Capture the cell that displays the provided text and extract its (x, y) central coordinate. 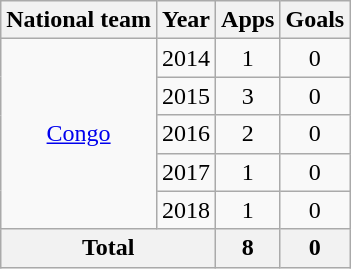
Congo (79, 134)
Apps (248, 20)
2015 (186, 96)
2018 (186, 210)
2017 (186, 172)
National team (79, 20)
8 (248, 248)
Goals (315, 20)
2 (248, 134)
Year (186, 20)
3 (248, 96)
2016 (186, 134)
Total (108, 248)
2014 (186, 58)
